Search for the cell housing the specified text and yield its [x, y] center coordinate. 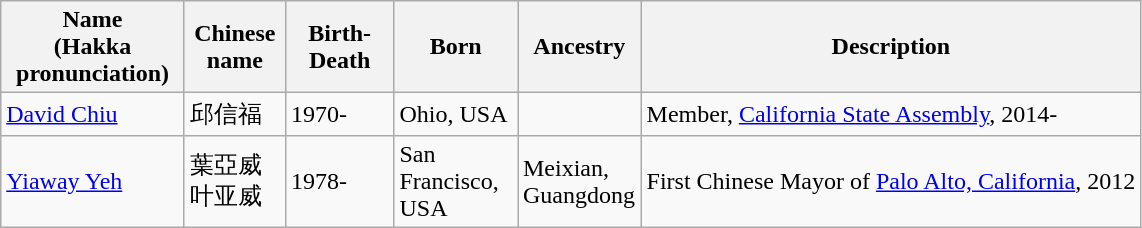
葉亞威叶亚威 [234, 181]
San Francisco, USA [456, 181]
Yiaway Yeh [93, 181]
Description [891, 47]
Ancestry [580, 47]
First Chinese Mayor of Palo Alto, California, 2012 [891, 181]
Birth-Death [340, 47]
Member, California State Assembly, 2014- [891, 114]
1978- [340, 181]
Meixian, Guangdong [580, 181]
Born [456, 47]
Name(Hakka pronunciation) [93, 47]
Ohio, USA [456, 114]
David Chiu [93, 114]
Chinese name [234, 47]
1970- [340, 114]
邱信福 [234, 114]
